Determine the (x, y) coordinate at the center of the cell enclosing the given text.  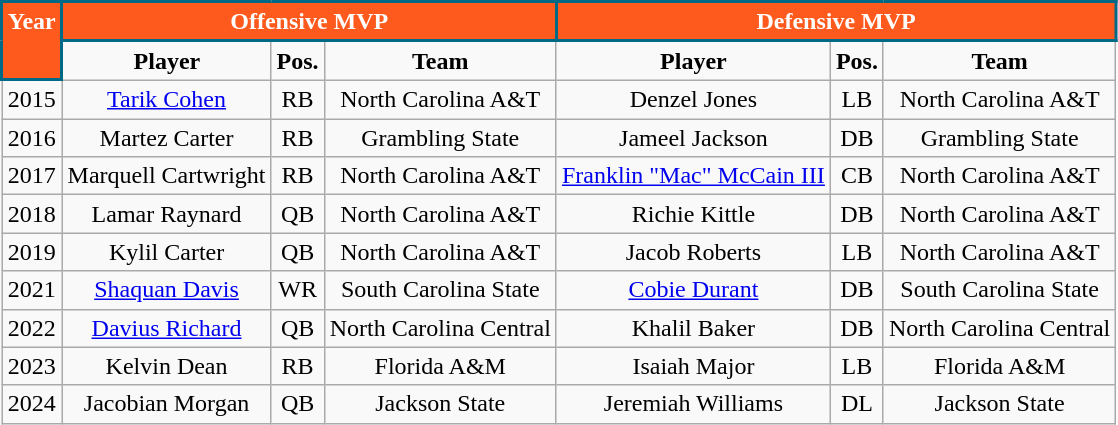
Martez Carter (166, 138)
Lamar Raynard (166, 214)
2018 (32, 214)
Jameel Jackson (693, 138)
2022 (32, 328)
Isaiah Major (693, 366)
Defensive MVP (836, 22)
2016 (32, 138)
2019 (32, 252)
2021 (32, 290)
Khalil Baker (693, 328)
Jeremiah Williams (693, 404)
CB (856, 176)
Shaquan Davis (166, 290)
Cobie Durant (693, 290)
2017 (32, 176)
Tarik Cohen (166, 100)
Jacobian Morgan (166, 404)
Denzel Jones (693, 100)
Richie Kittle (693, 214)
WR (298, 290)
2024 (32, 404)
Marquell Cartwright (166, 176)
2023 (32, 366)
DL (856, 404)
Offensive MVP (309, 22)
Kelvin Dean (166, 366)
2015 (32, 100)
Year (32, 41)
Franklin "Mac" McCain III (693, 176)
Jacob Roberts (693, 252)
Davius Richard (166, 328)
Kylil Carter (166, 252)
